For the text-containing cell, return its midpoint in (X, Y) coordinate format. 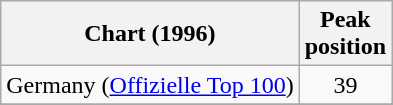
Peakposition (345, 34)
Germany (Offizielle Top 100) (150, 85)
39 (345, 85)
Chart (1996) (150, 34)
